Detect which cell encompasses the target text, then output its (X, Y) center coordinate. 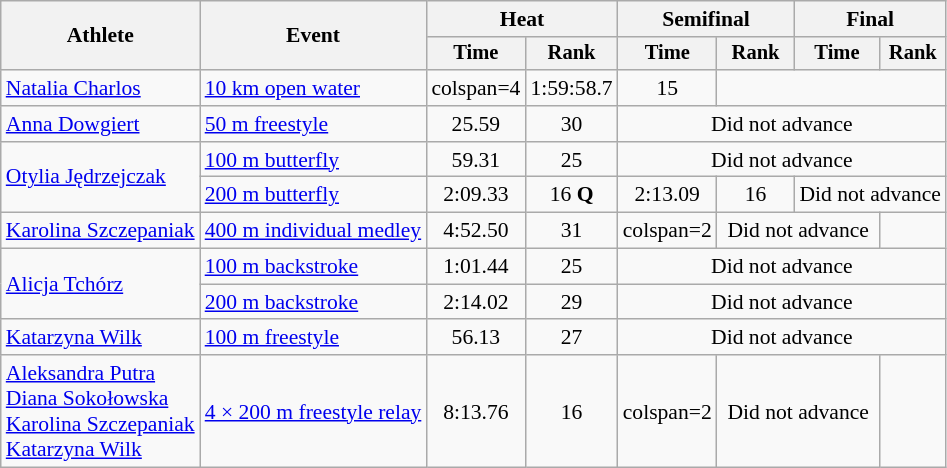
Aleksandra PutraDiana SokołowskaKarolina SzczepaniakKatarzyna Wilk (100, 411)
Athlete (100, 36)
Katarzyna Wilk (100, 338)
16 Q (571, 195)
2:09.33 (476, 195)
1:01.44 (476, 267)
Heat (522, 19)
30 (571, 124)
Semifinal (706, 19)
100 m backstroke (314, 267)
Natalia Charlos (100, 88)
400 m individual medley (314, 231)
200 m butterfly (314, 195)
100 m freestyle (314, 338)
27 (571, 338)
56.13 (476, 338)
15 (668, 88)
1:59:58.7 (571, 88)
100 m butterfly (314, 160)
29 (571, 302)
Event (314, 36)
200 m backstroke (314, 302)
Final (870, 19)
2:13.09 (668, 195)
colspan=4 (476, 88)
31 (571, 231)
50 m freestyle (314, 124)
4 × 200 m freestyle relay (314, 411)
8:13.76 (476, 411)
2:14.02 (476, 302)
25.59 (476, 124)
4:52.50 (476, 231)
Alicja Tchórz (100, 284)
10 km open water (314, 88)
Otylia Jędrzejczak (100, 178)
Anna Dowgiert (100, 124)
59.31 (476, 160)
Karolina Szczepaniak (100, 231)
